Search for the cell housing the specified text and yield its [X, Y] center coordinate. 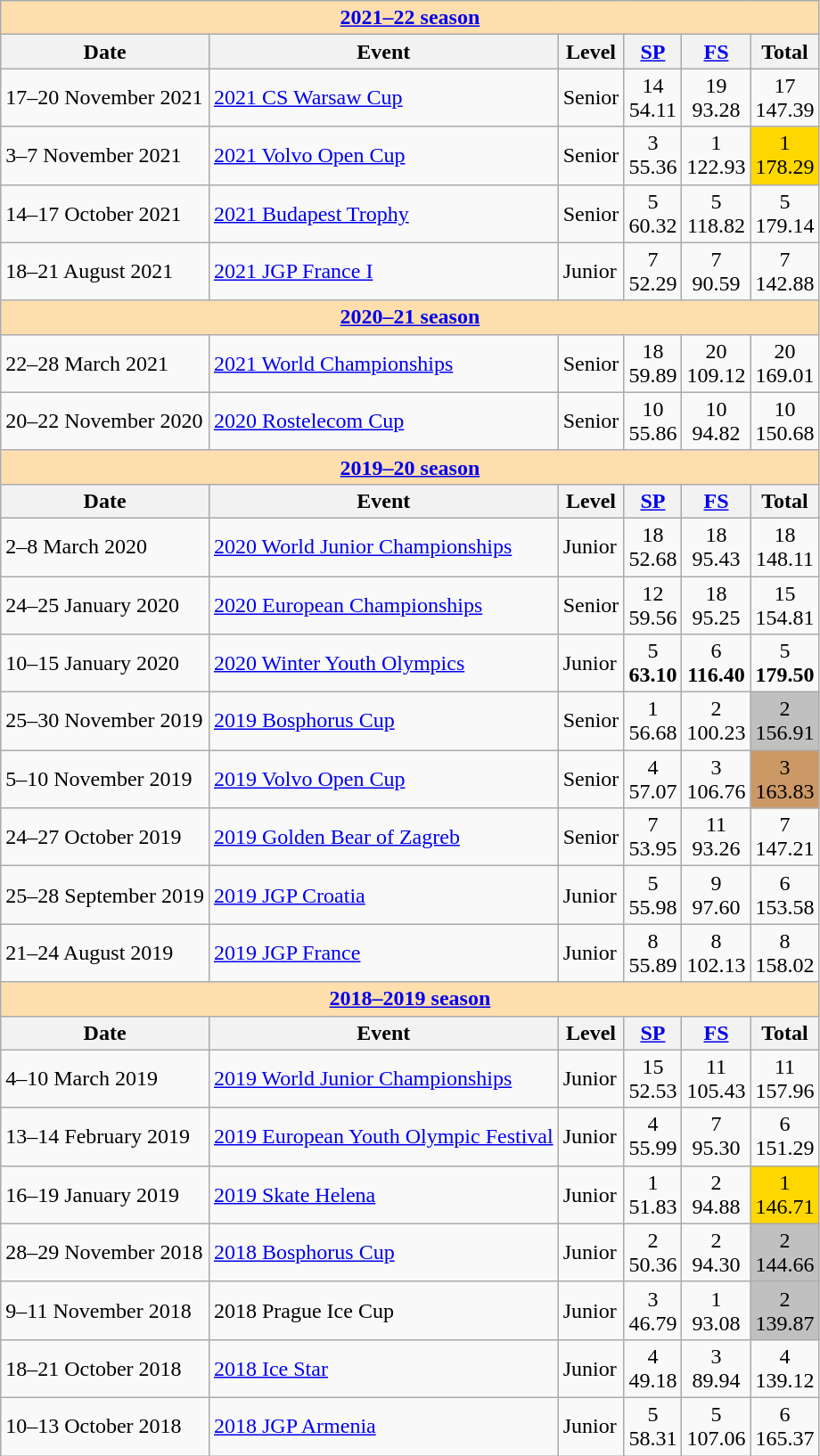
4 57.07 [652, 779]
2018 Ice Star [383, 1369]
6 116.40 [717, 663]
4–10 March 2019 [105, 1078]
5 55.98 [652, 895]
2019 Bosphorus Cup [383, 722]
16–19 January 2019 [105, 1194]
11 105.43 [717, 1078]
5 118.82 [717, 214]
24–25 January 2020 [105, 604]
5 60.32 [652, 214]
2019 Golden Bear of Zagreb [383, 838]
10 55.86 [652, 421]
1 122.93 [717, 155]
18 148.11 [784, 547]
28–29 November 2018 [105, 1253]
7 142.88 [784, 271]
2 50.36 [652, 1253]
4 49.18 [652, 1369]
18–21 October 2018 [105, 1369]
2018 Bosphorus Cup [383, 1253]
17–20 November 2021 [105, 98]
2020–21 season [410, 317]
17 147.39 [784, 98]
2018–2019 season [410, 999]
3 46.79 [652, 1310]
2 100.23 [717, 722]
20 109.12 [717, 364]
6 153.58 [784, 895]
2021 Budapest Trophy [383, 214]
9 97.60 [717, 895]
1 178.29 [784, 155]
18 95.25 [717, 604]
7 53.95 [652, 838]
5 63.10 [652, 663]
10–15 January 2020 [105, 663]
14 54.11 [652, 98]
2 94.30 [717, 1253]
3 163.83 [784, 779]
18 52.68 [652, 547]
18–21 August 2021 [105, 271]
2021–22 season [410, 18]
1 56.68 [652, 722]
24–27 October 2019 [105, 838]
2 94.88 [717, 1194]
2–8 March 2020 [105, 547]
6 151.29 [784, 1137]
3 55.36 [652, 155]
7 90.59 [717, 271]
2021 Volvo Open Cup [383, 155]
5–10 November 2019 [105, 779]
2019 Volvo Open Cup [383, 779]
2 156.91 [784, 722]
1 93.08 [717, 1310]
2021 CS Warsaw Cup [383, 98]
25–28 September 2019 [105, 895]
5 179.50 [784, 663]
2019 JGP Croatia [383, 895]
3 89.94 [717, 1369]
20–22 November 2020 [105, 421]
2020 Rostelecom Cup [383, 421]
2019 Skate Helena [383, 1194]
2 139.87 [784, 1310]
2019 JGP France [383, 953]
8 102.13 [717, 953]
10 150.68 [784, 421]
2021 JGP France I [383, 271]
5 179.14 [784, 214]
11 93.26 [717, 838]
12 59.56 [652, 604]
22–28 March 2021 [105, 364]
3–7 November 2021 [105, 155]
18 59.89 [652, 364]
5 107.06 [717, 1426]
2020 World Junior Championships [383, 547]
10–13 October 2018 [105, 1426]
4 55.99 [652, 1137]
18 95.43 [717, 547]
2 144.66 [784, 1253]
2019 European Youth Olympic Festival [383, 1137]
9–11 November 2018 [105, 1310]
25–30 November 2019 [105, 722]
10 94.82 [717, 421]
7 147.21 [784, 838]
21–24 August 2019 [105, 953]
19 93.28 [717, 98]
7 95.30 [717, 1137]
8 55.89 [652, 953]
8 158.02 [784, 953]
2019 World Junior Championships [383, 1078]
13–14 February 2019 [105, 1137]
2018 Prague Ice Cup [383, 1310]
1 146.71 [784, 1194]
2020 Winter Youth Olympics [383, 663]
2021 World Championships [383, 364]
15 52.53 [652, 1078]
14–17 October 2021 [105, 214]
6 165.37 [784, 1426]
1 51.83 [652, 1194]
3 106.76 [717, 779]
2019–20 season [410, 467]
5 58.31 [652, 1426]
2020 European Championships [383, 604]
7 52.29 [652, 271]
4 139.12 [784, 1369]
11 157.96 [784, 1078]
15 154.81 [784, 604]
2018 JGP Armenia [383, 1426]
20 169.01 [784, 364]
